Determine the (x, y) coordinate at the center of the cell enclosing the given text.  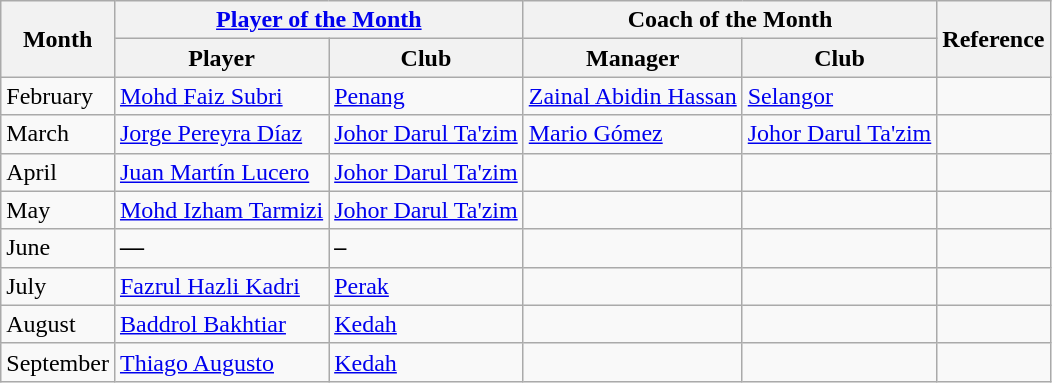
Baddrol Bakhtiar (221, 324)
September (58, 362)
May (58, 210)
June (58, 248)
Mario Gómez (632, 134)
— (221, 248)
Mohd Izham Tarmizi (221, 210)
Reference (994, 39)
April (58, 172)
Jorge Pereyra Díaz (221, 134)
Penang (426, 96)
July (58, 286)
August (58, 324)
Fazrul Hazli Kadri (221, 286)
Thiago Augusto (221, 362)
– (426, 248)
Manager (632, 58)
Perak (426, 286)
Mohd Faiz Subri (221, 96)
Juan Martín Lucero (221, 172)
Coach of the Month (730, 20)
March (58, 134)
Player of the Month (318, 20)
Zainal Abidin Hassan (632, 96)
Month (58, 39)
February (58, 96)
Selangor (840, 96)
Player (221, 58)
